Locate the cell with the specified text and output its [X, Y] center coordinate. 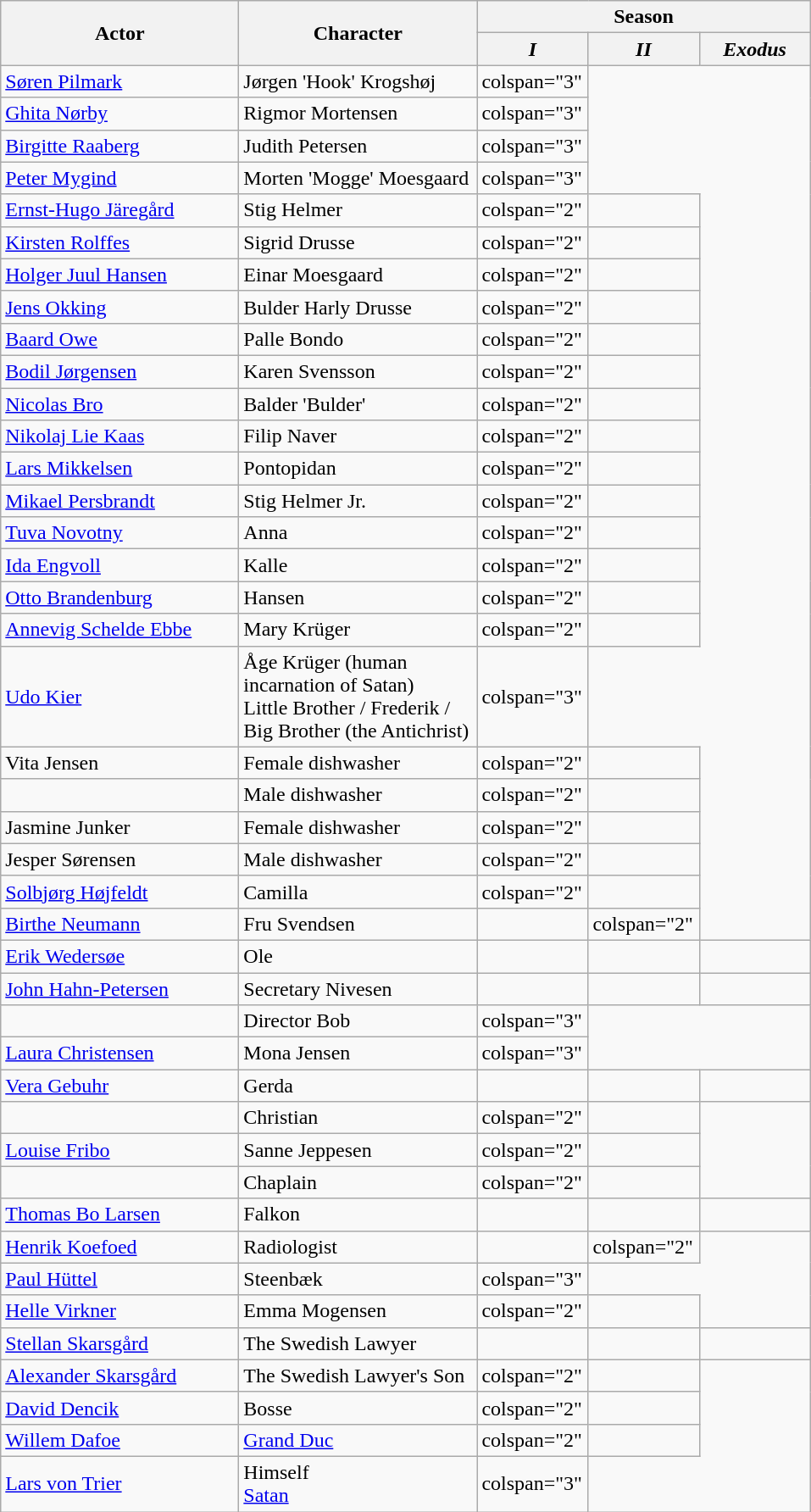
Stig Helmer [358, 210]
Secretary Nivesen [358, 989]
Nikolaj Lie Kaas [120, 436]
Laura Christensen [120, 1053]
Birthe Neumann [120, 924]
Radiologist [358, 1247]
Udo Kier [120, 697]
Sigrid Drusse [358, 242]
Jasmine Junker [120, 827]
Solbjørg Højfeldt [120, 892]
Fru Svendsen [358, 924]
Baard Owe [120, 339]
Thomas Bo Larsen [120, 1215]
Tuva Novotny [120, 533]
Søren Pilmark [120, 81]
Christian [358, 1118]
Einar Moesgaard [358, 275]
Jesper Sørensen [120, 859]
Ghita Nørby [120, 114]
Rigmor Mortensen [358, 114]
HimselfSatan [358, 1483]
Judith Petersen [358, 146]
Balder 'Bulder' [358, 404]
Erik Wedersøe [120, 956]
Stellan Skarsgård [120, 1343]
Ernst-Hugo Järegård [120, 210]
Palle Bondo [358, 339]
Annevig Schelde Ebbe [120, 630]
Bulder Harly Drusse [358, 307]
Nicolas Bro [120, 404]
Chaplain [358, 1182]
Jørgen 'Hook' Krogshøj [358, 81]
Vera Gebuhr [120, 1086]
Anna [358, 533]
Karen Svensson [358, 371]
Jens Okking [120, 307]
Hansen [358, 598]
Director Bob [358, 1021]
Grand Duc [358, 1440]
Season [644, 17]
Lars von Trier [120, 1483]
Helle Virkner [120, 1311]
II [644, 49]
David Dencik [120, 1408]
Alexander Skarsgård [120, 1376]
John Hahn-Petersen [120, 989]
Character [358, 33]
Mikael Persbrandt [120, 501]
Emma Mogensen [358, 1311]
Vita Jensen [120, 763]
Falkon [358, 1215]
Willem Dafoe [120, 1440]
Henrik Koefoed [120, 1247]
Holger Juul Hansen [120, 275]
Louise Fribo [120, 1150]
The Swedish Lawyer's Son [358, 1376]
Ole [358, 956]
Birgitte Raaberg [120, 146]
Lars Mikkelsen [120, 469]
Peter Mygind [120, 178]
Actor [120, 33]
Ida Engvoll [120, 565]
Otto Brandenburg [120, 598]
Bodil Jørgensen [120, 371]
Paul Hüttel [120, 1279]
Mona Jensen [358, 1053]
The Swedish Lawyer [358, 1343]
Gerda [358, 1086]
Pontopidan [358, 469]
Åge Krüger (human incarnation of Satan)Little Brother / Frederik / Big Brother (the Antichrist) [358, 697]
Sanne Jeppesen [358, 1150]
Filip Naver [358, 436]
Morten 'Mogge' Moesgaard [358, 178]
Bosse [358, 1408]
Mary Krüger [358, 630]
Kalle [358, 565]
Exodus [754, 49]
Camilla [358, 892]
Steenbæk [358, 1279]
Kirsten Rolffes [120, 242]
I [532, 49]
Stig Helmer Jr. [358, 501]
